Search for the cell housing the specified text and yield its (X, Y) center coordinate. 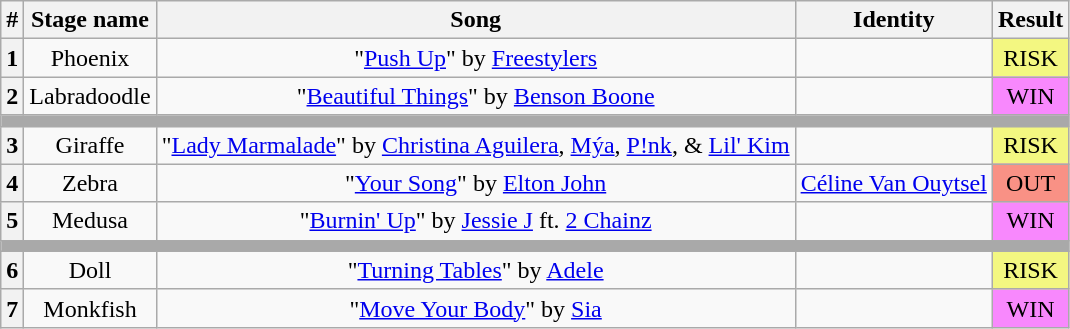
2 (12, 96)
Medusa (90, 221)
"Lady Marmalade" by Christina Aguilera, Mýa, P!nk, & Lil' Kim (476, 145)
Céline Van Ouytsel (894, 183)
Identity (894, 20)
Result (1030, 20)
Phoenix (90, 58)
OUT (1030, 183)
# (12, 20)
Monkfish (90, 308)
Stage name (90, 20)
"Burnin' Up" by Jessie J ft. 2 Chainz (476, 221)
Giraffe (90, 145)
"Your Song" by Elton John (476, 183)
Labradoodle (90, 96)
"Turning Tables" by Adele (476, 270)
6 (12, 270)
5 (12, 221)
4 (12, 183)
3 (12, 145)
Zebra (90, 183)
Song (476, 20)
"Move Your Body" by Sia (476, 308)
1 (12, 58)
7 (12, 308)
"Beautiful Things" by Benson Boone (476, 96)
"Push Up" by Freestylers (476, 58)
Doll (90, 270)
